Return [x, y] of the center of cell containing provided text 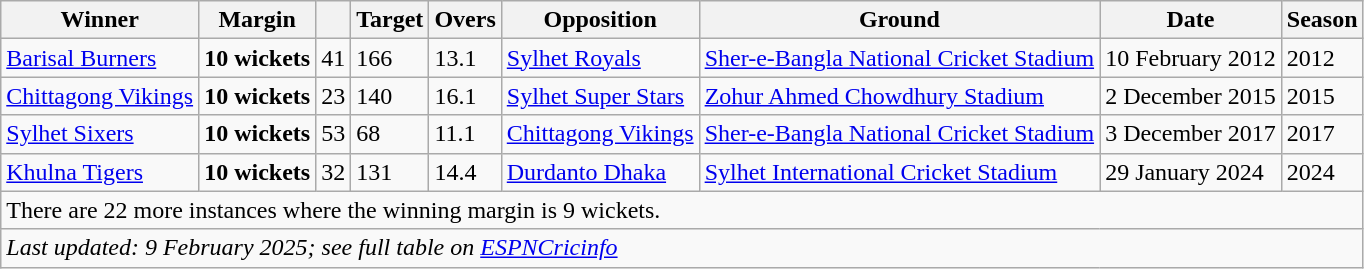
13.1 [465, 58]
2015 [1322, 96]
Zohur Ahmed Chowdhury Stadium [899, 96]
2 December 2015 [1191, 96]
2017 [1322, 134]
Khulna Tigers [100, 172]
Margin [258, 20]
10 February 2012 [1191, 58]
41 [334, 58]
2024 [1322, 172]
11.1 [465, 134]
2012 [1322, 58]
29 January 2024 [1191, 172]
Target [390, 20]
Last updated: 9 February 2025; see full table on ESPNCricinfo [682, 248]
53 [334, 134]
140 [390, 96]
Date [1191, 20]
16.1 [465, 96]
166 [390, 58]
Winner [100, 20]
Overs [465, 20]
Opposition [600, 20]
32 [334, 172]
Sylhet International Cricket Stadium [899, 172]
Sylhet Royals [600, 58]
Ground [899, 20]
131 [390, 172]
14.4 [465, 172]
Sylhet Super Stars [600, 96]
Season [1322, 20]
3 December 2017 [1191, 134]
Barisal Burners [100, 58]
There are 22 more instances where the winning margin is 9 wickets. [682, 210]
23 [334, 96]
Sylhet Sixers [100, 134]
Durdanto Dhaka [600, 172]
68 [390, 134]
